Search for the cell housing the specified text and yield its (X, Y) center coordinate. 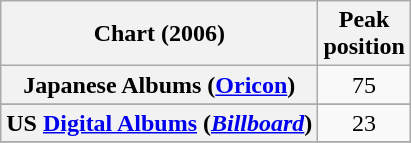
Chart (2006) (160, 34)
Peakposition (364, 34)
75 (364, 85)
23 (364, 123)
Japanese Albums (Oricon) (160, 85)
US Digital Albums (Billboard) (160, 123)
